Pinpoint the cell where the given text exists, returning its (x, y) midpoint coordinate. 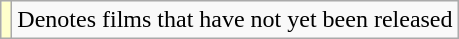
Denotes films that have not yet been released (235, 20)
